Detect which cell encompasses the target text, then output its [x, y] center coordinate. 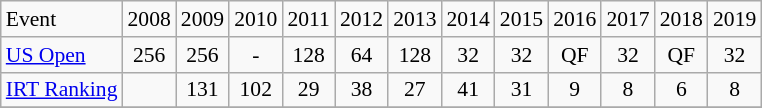
Event [62, 19]
131 [202, 90]
29 [308, 90]
2011 [308, 19]
IRT Ranking [62, 90]
2010 [256, 19]
2012 [362, 19]
- [256, 55]
2013 [414, 19]
2015 [522, 19]
64 [362, 55]
US Open [62, 55]
6 [682, 90]
38 [362, 90]
102 [256, 90]
2017 [628, 19]
2018 [682, 19]
2016 [574, 19]
31 [522, 90]
2009 [202, 19]
2014 [468, 19]
9 [574, 90]
41 [468, 90]
2019 [734, 19]
27 [414, 90]
2008 [150, 19]
